Locate the cell with the specified text and output its [X, Y] center coordinate. 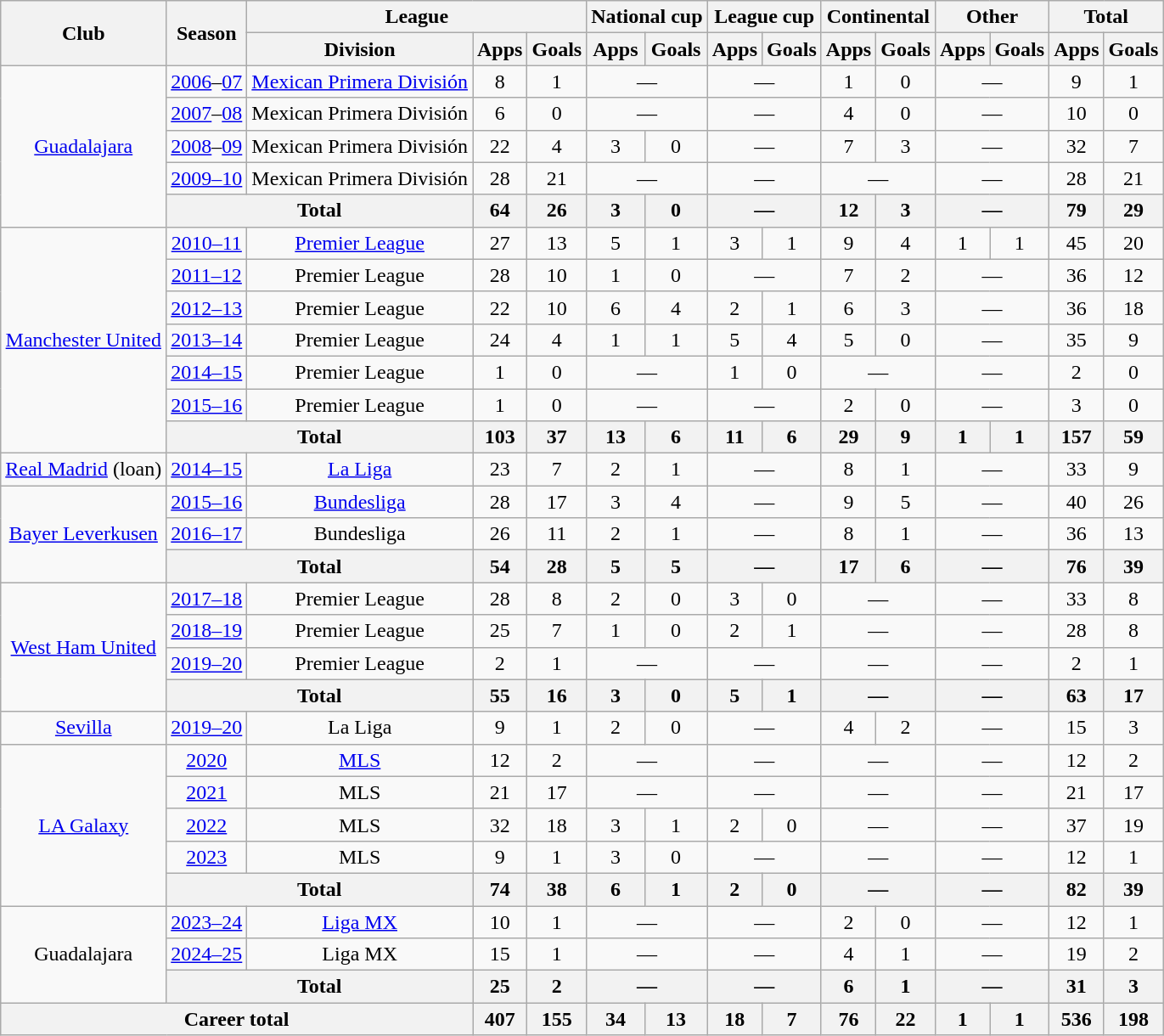
Real Madrid (loan) [83, 470]
Continental [878, 17]
64 [499, 211]
League cup [764, 17]
27 [499, 243]
20 [1133, 243]
2018–19 [207, 631]
Club [83, 33]
45 [1077, 243]
157 [1077, 437]
2022 [207, 825]
2013–14 [207, 340]
2009–10 [207, 178]
Bayer Leverkusen [83, 534]
Manchester United [83, 340]
LA Galaxy [83, 825]
23 [499, 470]
198 [1133, 1019]
National cup [647, 17]
2006–07 [207, 82]
2024–25 [207, 954]
103 [499, 437]
Other [992, 17]
24 [499, 340]
79 [1077, 211]
40 [1077, 502]
2012–13 [207, 307]
Season [207, 33]
Career total [237, 1019]
2011–12 [207, 275]
2007–08 [207, 114]
2017–18 [207, 599]
35 [1077, 340]
Division [360, 49]
34 [616, 1019]
55 [499, 695]
38 [557, 889]
155 [557, 1019]
League [417, 17]
2023–24 [207, 921]
407 [499, 1019]
74 [499, 889]
2008–09 [207, 146]
2010–11 [207, 243]
Sevilla [83, 728]
31 [1077, 987]
536 [1077, 1019]
63 [1077, 695]
54 [499, 566]
16 [557, 695]
2020 [207, 760]
2021 [207, 792]
2016–17 [207, 534]
West Ham United [83, 647]
59 [1133, 437]
2023 [207, 857]
82 [1077, 889]
